From the cell containing the given text, extract its center point as [X, Y] coordinate. 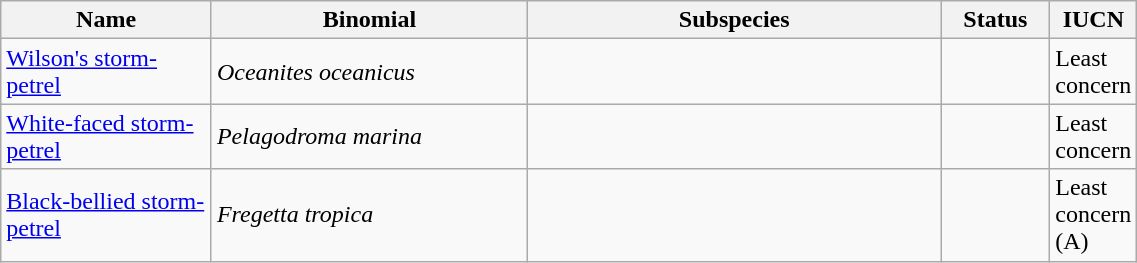
Least concern(A) [1094, 215]
Name [106, 20]
Subspecies [734, 20]
IUCN [1094, 20]
Fregetta tropica [369, 215]
Binomial [369, 20]
Oceanites oceanicus [369, 72]
Pelagodroma marina [369, 136]
Status [996, 20]
Black-bellied storm-petrel [106, 215]
White-faced storm-petrel [106, 136]
Wilson's storm-petrel [106, 72]
